For the text-containing cell, return its midpoint in (X, Y) coordinate format. 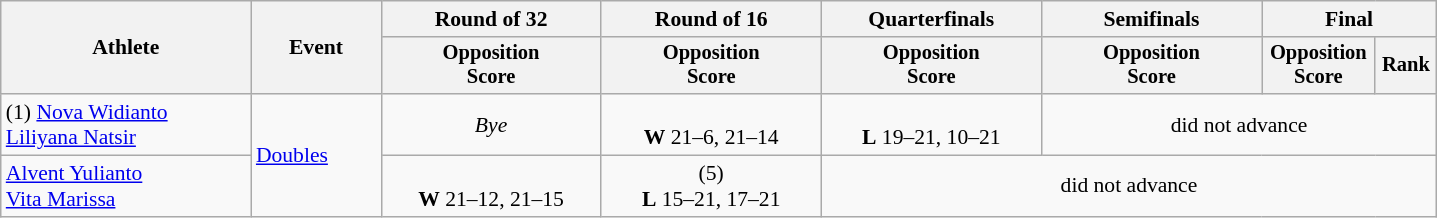
Athlete (126, 48)
Doubles (316, 155)
L 19–21, 10–21 (931, 124)
Event (316, 48)
Final (1350, 19)
(1) Nova Widianto Liliyana Natsir (126, 124)
Rank (1406, 66)
Bye (491, 124)
Round of 32 (491, 19)
W 21–6, 21–14 (711, 124)
W 21–12, 21–15 (491, 186)
Alvent Yulianto Vita Marissa (126, 186)
Round of 16 (711, 19)
Quarterfinals (931, 19)
Semifinals (1151, 19)
(5) L 15–21, 17–21 (711, 186)
